From the cell containing the given text, extract its center point as [x, y] coordinate. 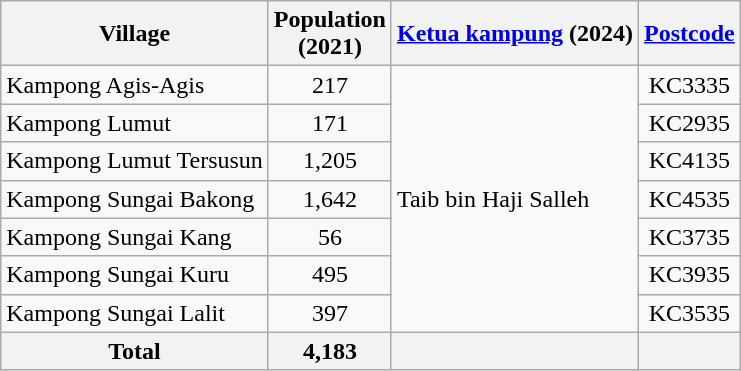
KC3335 [690, 85]
Kampong Lumut Tersusun [135, 161]
Kampong Agis-Agis [135, 85]
KC4135 [690, 161]
Postcode [690, 34]
217 [330, 85]
KC3535 [690, 313]
495 [330, 275]
1,642 [330, 199]
1,205 [330, 161]
4,183 [330, 351]
Village [135, 34]
Population(2021) [330, 34]
Taib bin Haji Salleh [514, 199]
KC3735 [690, 237]
Kampong Lumut [135, 123]
171 [330, 123]
KC2935 [690, 123]
KC3935 [690, 275]
Kampong Sungai Kang [135, 237]
Total [135, 351]
Kampong Sungai Kuru [135, 275]
Kampong Sungai Lalit [135, 313]
397 [330, 313]
56 [330, 237]
Kampong Sungai Bakong [135, 199]
KC4535 [690, 199]
Ketua kampung (2024) [514, 34]
